Capture the cell that displays the provided text and extract its [x, y] central coordinate. 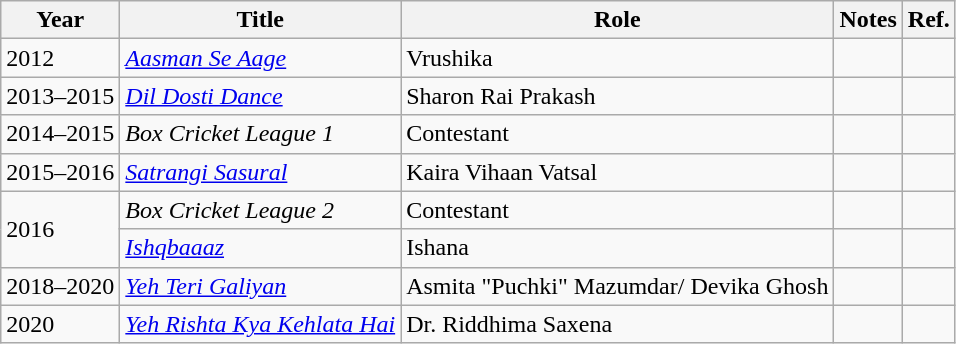
Vrushika [618, 58]
Ishana [618, 248]
Ref. [928, 20]
2015–2016 [60, 172]
2018–2020 [60, 286]
Box Cricket League 2 [260, 210]
Sharon Rai Prakash [618, 96]
Aasman Se Aage [260, 58]
Year [60, 20]
Satrangi Sasural [260, 172]
2012 [60, 58]
Asmita "Puchki" Mazumdar/ Devika Ghosh [618, 286]
Dil Dosti Dance [260, 96]
Notes [868, 20]
Kaira Vihaan Vatsal [618, 172]
Box Cricket League 1 [260, 134]
Yeh Teri Galiyan [260, 286]
Dr. Riddhima Saxena [618, 324]
2014–2015 [60, 134]
Role [618, 20]
Ishqbaaaz [260, 248]
Title [260, 20]
Yeh Rishta Kya Kehlata Hai [260, 324]
2016 [60, 229]
2020 [60, 324]
2013–2015 [60, 96]
